Locate the cell with the specified text and output its [x, y] center coordinate. 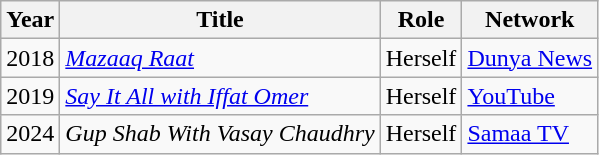
Year [30, 20]
2019 [30, 96]
Gup Shab With Vasay Chaudhry [220, 134]
Samaa TV [530, 134]
2024 [30, 134]
Title [220, 20]
Dunya News [530, 58]
Mazaaq Raat [220, 58]
YouTube [530, 96]
2018 [30, 58]
Role [421, 20]
Network [530, 20]
Say It All with Iffat Omer [220, 96]
